Detect which cell encompasses the target text, then output its (X, Y) center coordinate. 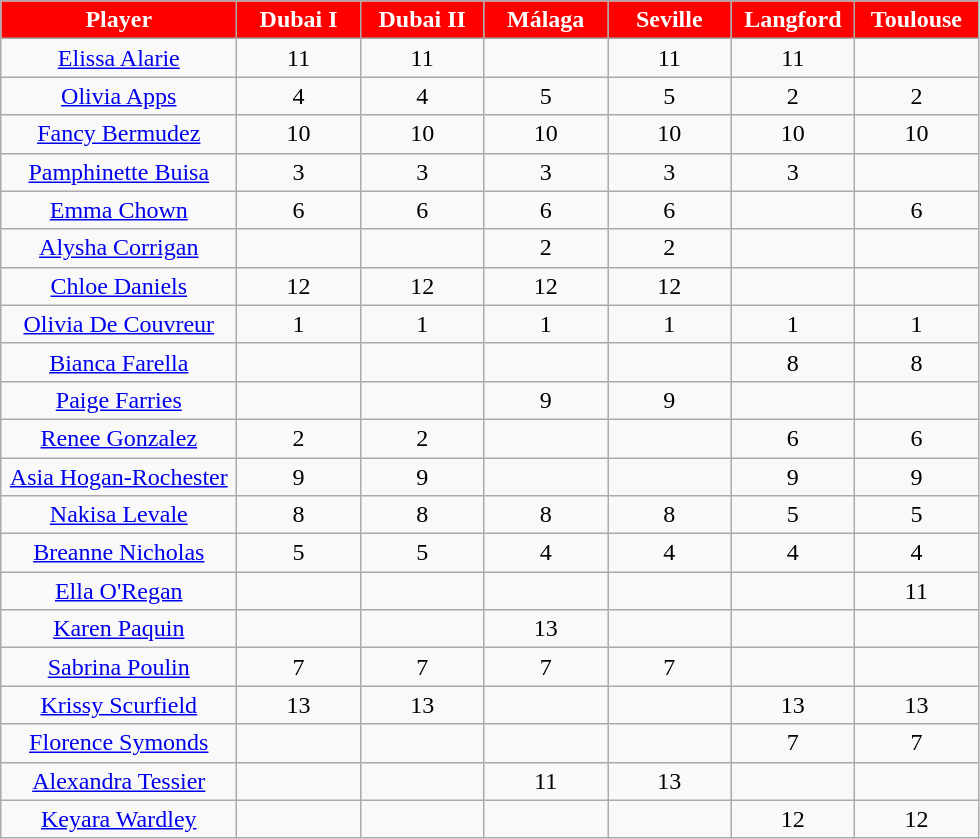
Nakisa Levale (119, 515)
Player (119, 20)
Renee Gonzalez (119, 438)
Emma Chown (119, 210)
Toulouse (917, 20)
Asia Hogan-Rochester (119, 477)
Paige Farries (119, 400)
Langford (793, 20)
Elissa Alarie (119, 58)
Alysha Corrigan (119, 248)
Breanne Nicholas (119, 553)
Dubai II (422, 20)
Sabrina Poulin (119, 667)
Bianca Farella (119, 362)
Keyara Wardley (119, 819)
Fancy Bermudez (119, 134)
Seville (670, 20)
Alexandra Tessier (119, 781)
Málaga (546, 20)
Olivia De Couvreur (119, 324)
Olivia Apps (119, 96)
Pamphinette Buisa (119, 172)
Florence Symonds (119, 743)
Karen Paquin (119, 629)
Krissy Scurfield (119, 705)
Dubai I (299, 20)
Chloe Daniels (119, 286)
Ella O'Regan (119, 591)
